Return [x, y] of the center of cell containing provided text 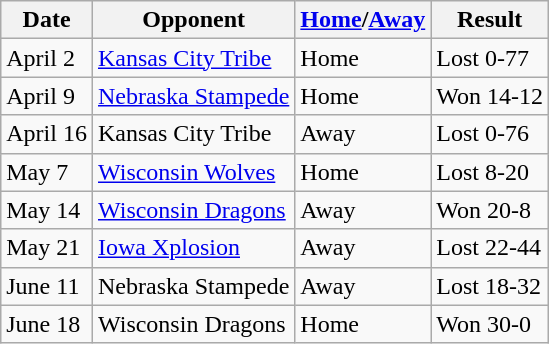
Won 30-0 [490, 324]
Lost 18-32 [490, 286]
Iowa Xplosion [193, 248]
Lost 22-44 [490, 248]
Won 20-8 [490, 210]
April 9 [47, 96]
Lost 8-20 [490, 172]
Lost 0-77 [490, 58]
Result [490, 20]
Opponent [193, 20]
April 16 [47, 134]
June 11 [47, 286]
May 14 [47, 210]
Lost 0-76 [490, 134]
Date [47, 20]
May 7 [47, 172]
Wisconsin Wolves [193, 172]
Home/Away [363, 20]
Won 14-12 [490, 96]
April 2 [47, 58]
May 21 [47, 248]
June 18 [47, 324]
